Scan for the cell matching the given text and deliver its [X, Y] coordinate at center. 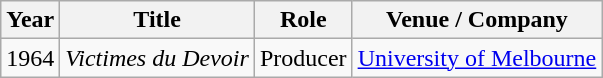
Victimes du Devoir [158, 58]
University of Melbourne [477, 58]
1964 [30, 58]
Venue / Company [477, 20]
Title [158, 20]
Role [303, 20]
Year [30, 20]
Producer [303, 58]
